Scan for the cell matching the given text and deliver its [x, y] coordinate at center. 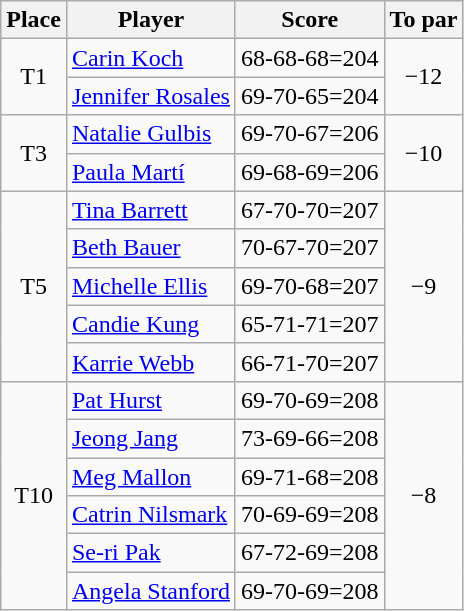
−12 [424, 77]
To par [424, 20]
Tina Barrett [150, 210]
69-71-68=208 [310, 477]
T5 [34, 286]
Place [34, 20]
−10 [424, 153]
Natalie Gulbis [150, 134]
70-67-70=207 [310, 248]
68-68-68=204 [310, 58]
Angela Stanford [150, 591]
67-70-70=207 [310, 210]
T3 [34, 153]
Jeong Jang [150, 438]
Se-ri Pak [150, 553]
69-70-67=206 [310, 134]
Candie Kung [150, 324]
Beth Bauer [150, 248]
Pat Hurst [150, 400]
T1 [34, 77]
69-68-69=206 [310, 172]
Paula Martí [150, 172]
67-72-69=208 [310, 553]
73-69-66=208 [310, 438]
Score [310, 20]
Meg Mallon [150, 477]
66-71-70=207 [310, 362]
−9 [424, 286]
69-70-68=207 [310, 286]
70-69-69=208 [310, 515]
−8 [424, 495]
Catrin Nilsmark [150, 515]
Michelle Ellis [150, 286]
T10 [34, 495]
Jennifer Rosales [150, 96]
Karrie Webb [150, 362]
Carin Koch [150, 58]
69-70-65=204 [310, 96]
Player [150, 20]
65-71-71=207 [310, 324]
